Extract the [X, Y] coordinate from the center of the cell holding the provided text.  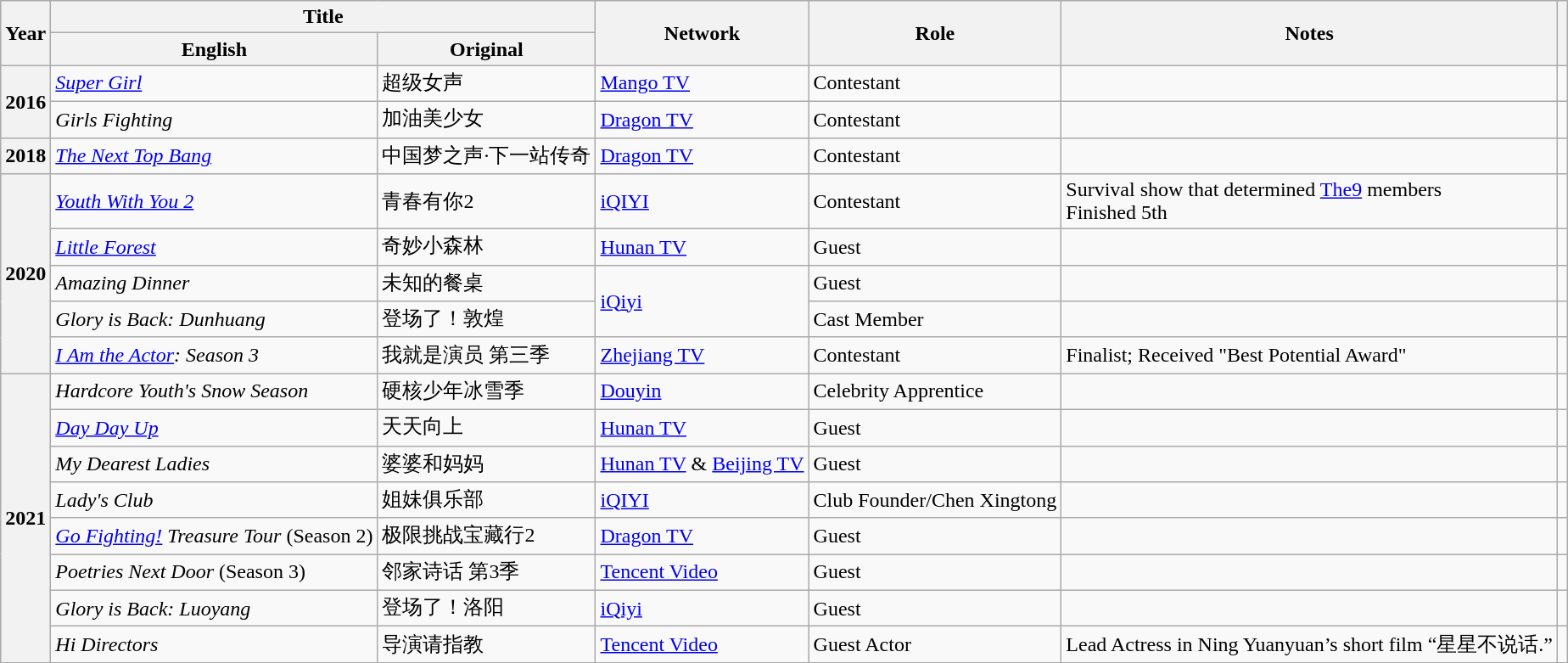
2020 [25, 273]
Day Day Up [214, 428]
Hunan TV & Beijing TV [703, 464]
Lady's Club [214, 501]
Survival show that determined The9 membersFinished 5th [1310, 202]
Amazing Dinner [214, 284]
Douyin [703, 392]
天天向上 [487, 428]
登场了！敦煌 [487, 319]
Original [487, 49]
导演请指教 [487, 645]
Hi Directors [214, 645]
青春有你2 [487, 202]
Notes [1310, 33]
Mango TV [703, 83]
Little Forest [214, 248]
邻家诗话 第3季 [487, 572]
Club Founder/Chen Xingtong [935, 501]
极限挑战宝藏行2 [487, 537]
English [214, 49]
硬核少年冰雪季 [487, 392]
Poetries Next Door (Season 3) [214, 572]
Guest Actor [935, 645]
Super Girl [214, 83]
Glory is Back: Dunhuang [214, 319]
Finalist; Received "Best Potential Award" [1310, 355]
Girls Fighting [214, 119]
Role [935, 33]
Title [323, 17]
Glory is Back: Luoyang [214, 608]
Youth With You 2 [214, 202]
2016 [25, 102]
Network [703, 33]
奇妙小森林 [487, 248]
Year [25, 33]
未知的餐桌 [487, 284]
我就是演员 第三季 [487, 355]
I Am the Actor: Season 3 [214, 355]
Go Fighting! Treasure Tour (Season 2) [214, 537]
超级女声 [487, 83]
婆婆和妈妈 [487, 464]
2021 [25, 518]
登场了！洛阳 [487, 608]
My Dearest Ladies [214, 464]
中国梦之声·下一站传奇 [487, 156]
2018 [25, 156]
The Next Top Bang [214, 156]
Lead Actress in Ning Yuanyuan’s short film “星星不说话.” [1310, 645]
Hardcore Youth's Snow Season [214, 392]
姐妹俱乐部 [487, 501]
Cast Member [935, 319]
Zhejiang TV [703, 355]
Celebrity Apprentice [935, 392]
加油美少女 [487, 119]
